Search for the cell housing the specified text and yield its [X, Y] center coordinate. 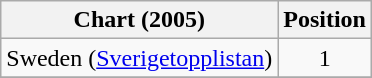
Chart (2005) [140, 20]
Sweden (Sverigetopplistan) [140, 58]
Position [325, 20]
1 [325, 58]
